Capture the cell that displays the provided text and extract its [x, y] central coordinate. 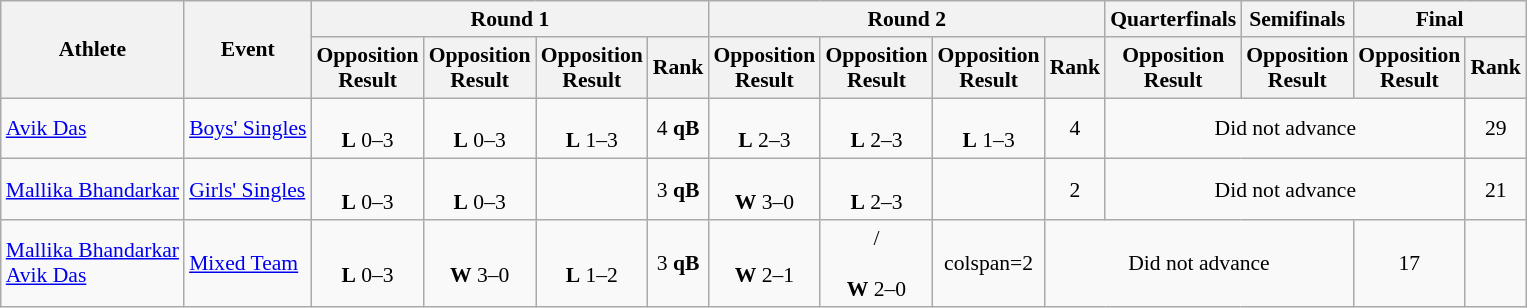
Avik Das [92, 128]
Round 2 [906, 19]
Mallika BhandarkarAvik Das [92, 264]
L 1–2 [592, 264]
/W 2–0 [876, 264]
colspan=2 [989, 264]
4 qB [678, 128]
29 [1496, 128]
Mallika Bhandarkar [92, 190]
Event [248, 50]
Semifinals [1297, 19]
Girls' Singles [248, 190]
17 [1409, 264]
Final [1440, 19]
Quarterfinals [1173, 19]
Boys' Singles [248, 128]
Athlete [92, 50]
21 [1496, 190]
2 [1076, 190]
4 [1076, 128]
Mixed Team [248, 264]
W 2–1 [764, 264]
Round 1 [510, 19]
